Extract the (X, Y) coordinate from the center of the cell holding the provided text.  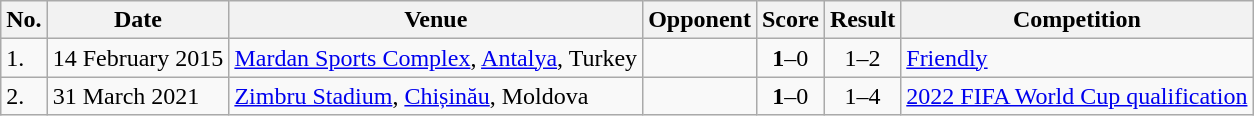
Friendly (1077, 58)
1. (24, 58)
Zimbru Stadium, Chișinău, Moldova (436, 96)
No. (24, 20)
14 February 2015 (138, 58)
Competition (1077, 20)
2022 FIFA World Cup qualification (1077, 96)
Opponent (700, 20)
1–2 (862, 58)
Mardan Sports Complex, Antalya, Turkey (436, 58)
Date (138, 20)
2. (24, 96)
1–4 (862, 96)
Score (790, 20)
31 March 2021 (138, 96)
Venue (436, 20)
Result (862, 20)
